Locate the cell with the specified text and output its [X, Y] center coordinate. 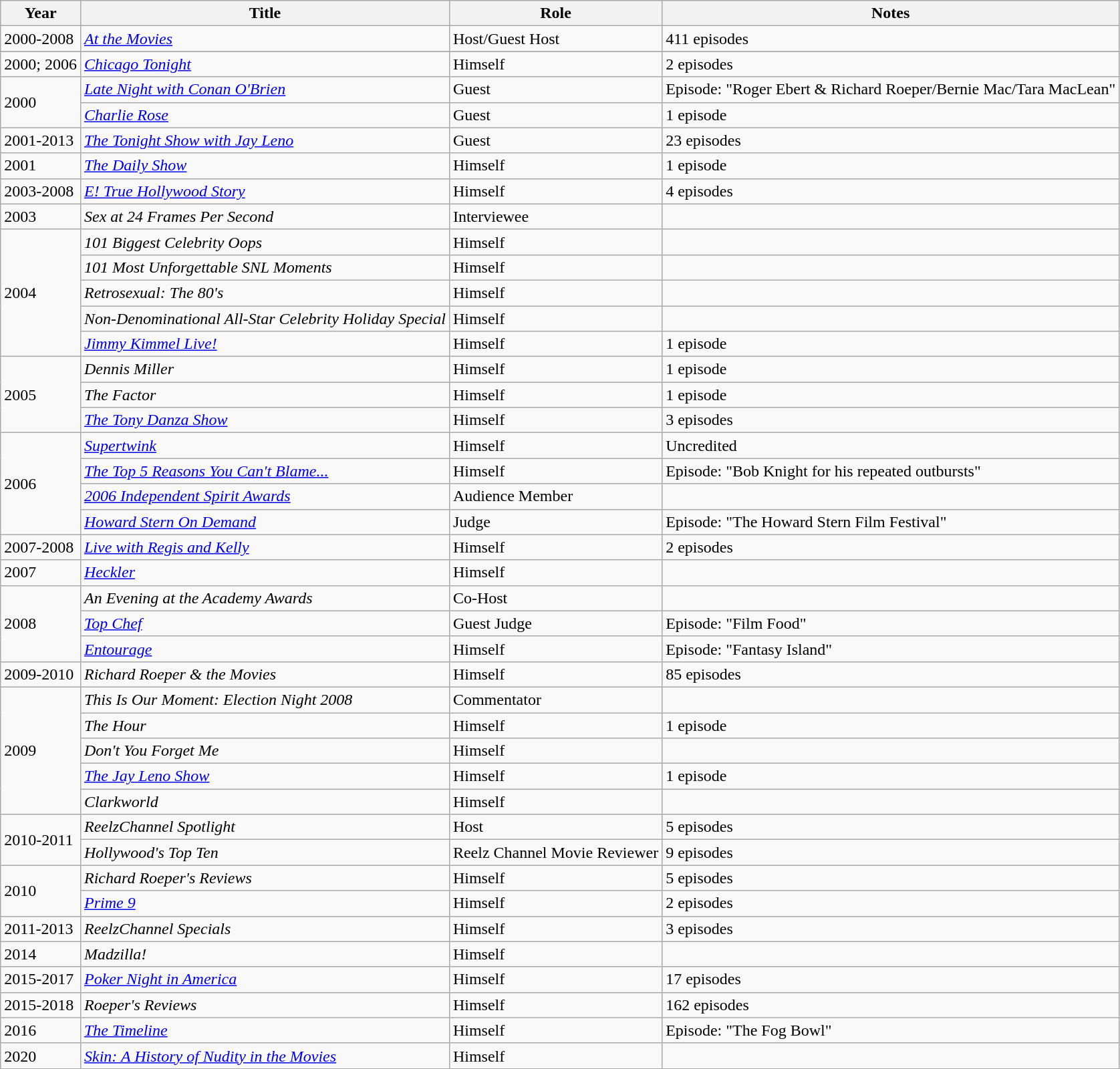
Skin: A History of Nudity in the Movies [265, 1056]
17 episodes [891, 979]
2009 [41, 750]
Host [555, 827]
23 episodes [891, 140]
2000; 2006 [41, 64]
Richard Roeper's Reviews [265, 878]
2000 [41, 102]
2006 Independent Spirit Awards [265, 496]
An Evening at the Academy Awards [265, 598]
The Factor [265, 395]
Host/Guest Host [555, 39]
The Tony Danza Show [265, 420]
2014 [41, 954]
2015-2018 [41, 1005]
Chicago Tonight [265, 64]
2010 [41, 891]
Audience Member [555, 496]
Reelz Channel Movie Reviewer [555, 853]
162 episodes [891, 1005]
Top Chef [265, 623]
Commentator [555, 700]
Howard Stern On Demand [265, 522]
The Top 5 Reasons You Can't Blame... [265, 471]
2000-2008 [41, 39]
2015-2017 [41, 979]
The Hour [265, 725]
2007 [41, 573]
Charlie Rose [265, 115]
2001-2013 [41, 140]
Live with Regis and Kelly [265, 547]
Jimmy Kimmel Live! [265, 344]
Retrosexual: The 80's [265, 293]
Episode: "The Howard Stern Film Festival" [891, 522]
2005 [41, 395]
2020 [41, 1056]
2016 [41, 1030]
2009-2010 [41, 674]
This Is Our Moment: Election Night 2008 [265, 700]
Entourage [265, 649]
Role [555, 13]
The Timeline [265, 1030]
Supertwink [265, 446]
The Jay Leno Show [265, 776]
Episode: "Fantasy Island" [891, 649]
9 episodes [891, 853]
Heckler [265, 573]
The Tonight Show with Jay Leno [265, 140]
Interviewee [555, 216]
The Daily Show [265, 166]
Hollywood's Top Ten [265, 853]
ReelzChannel Spotlight [265, 827]
Late Night with Conan O'Brien [265, 90]
2001 [41, 166]
Clarkworld [265, 802]
2011-2013 [41, 929]
Year [41, 13]
Judge [555, 522]
85 episodes [891, 674]
Co-Host [555, 598]
Episode: "Bob Knight for his repeated outbursts" [891, 471]
2007-2008 [41, 547]
Notes [891, 13]
101 Biggest Celebrity Oops [265, 242]
411 episodes [891, 39]
Sex at 24 Frames Per Second [265, 216]
4 episodes [891, 191]
Title [265, 13]
Guest Judge [555, 623]
Poker Night in America [265, 979]
Uncredited [891, 446]
101 Most Unforgettable SNL Moments [265, 267]
Episode: "Film Food" [891, 623]
Madzilla! [265, 954]
Non-Denominational All-Star Celebrity Holiday Special [265, 319]
Prime 9 [265, 903]
2003 [41, 216]
2003-2008 [41, 191]
2006 [41, 484]
At the Movies [265, 39]
Dennis Miller [265, 369]
ReelzChannel Specials [265, 929]
2008 [41, 623]
Don't You Forget Me [265, 751]
Episode: "Roger Ebert & Richard Roeper/Bernie Mac/Tara MacLean" [891, 90]
Episode: "The Fog Bowl" [891, 1030]
2010-2011 [41, 840]
2004 [41, 293]
Roeper's Reviews [265, 1005]
Richard Roeper & the Movies [265, 674]
E! True Hollywood Story [265, 191]
